Scan for the cell matching the given text and deliver its (x, y) coordinate at center. 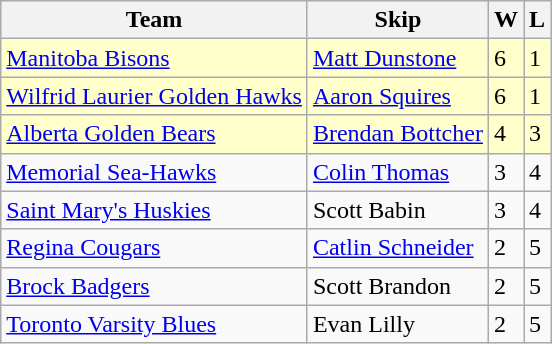
Scott Babin (398, 210)
Skip (398, 20)
W (506, 20)
Aaron Squires (398, 96)
Brendan Bottcher (398, 134)
Toronto Varsity Blues (154, 324)
Regina Cougars (154, 248)
Catlin Schneider (398, 248)
Brock Badgers (154, 286)
Wilfrid Laurier Golden Hawks (154, 96)
Scott Brandon (398, 286)
Colin Thomas (398, 172)
Team (154, 20)
Alberta Golden Bears (154, 134)
L (538, 20)
Saint Mary's Huskies (154, 210)
Evan Lilly (398, 324)
Matt Dunstone (398, 58)
Manitoba Bisons (154, 58)
Memorial Sea-Hawks (154, 172)
